Scan for the cell matching the given text and deliver its [x, y] coordinate at center. 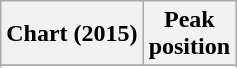
Peakposition [189, 34]
Chart (2015) [72, 34]
